Output the (x, y) coordinate of the center of the cell containing the given text.  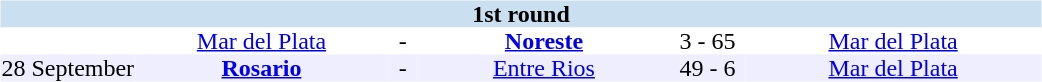
1st round (520, 14)
49 - 6 (707, 68)
Noreste (544, 42)
28 September (68, 68)
Rosario (262, 68)
Entre Rios (544, 68)
3 - 65 (707, 42)
